Identify which cell holds the provided text, then report its [x, y] central coordinate. 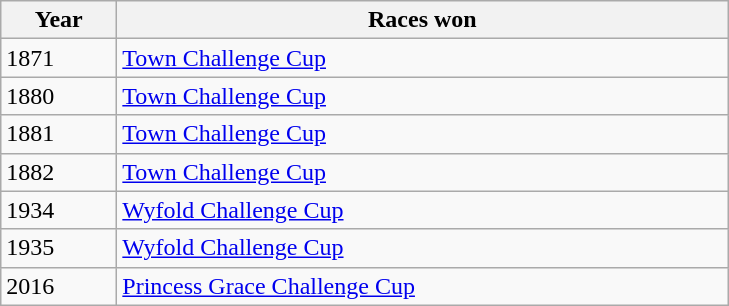
1871 [59, 58]
1881 [59, 134]
1880 [59, 96]
Princess Grace Challenge Cup [422, 286]
1935 [59, 248]
2016 [59, 286]
1882 [59, 172]
Year [59, 20]
1934 [59, 210]
Races won [422, 20]
